Extract the (x, y) coordinate from the center of the cell holding the provided text.  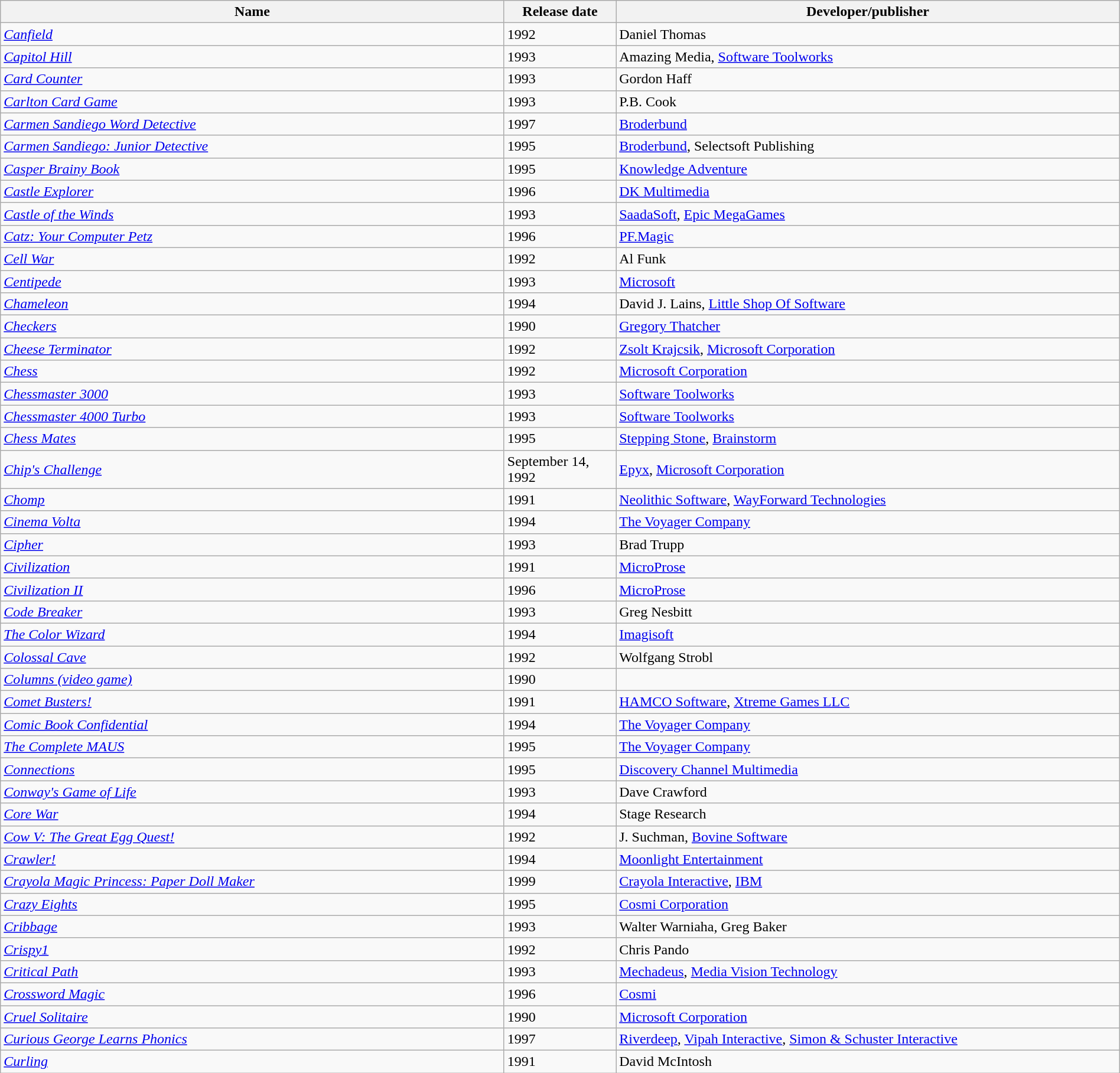
Greg Nesbitt (868, 612)
Daniel Thomas (868, 34)
Broderbund, Selectsoft Publishing (868, 146)
Canfield (253, 34)
Cheese Terminator (253, 349)
Chomp (253, 500)
Capitol Hill (253, 57)
Colossal Cave (253, 657)
PF.Magic (868, 236)
Chris Pando (868, 949)
Cinema Volta (253, 522)
Centipede (253, 282)
Cell War (253, 259)
Civilization II (253, 589)
Castle Explorer (253, 191)
1999 (560, 882)
Knowledge Adventure (868, 169)
Cosmi (868, 994)
Microsoft (868, 282)
Al Funk (868, 259)
David McIntosh (868, 1062)
Cribbage (253, 927)
Curious George Learns Phonics (253, 1039)
Carlton Card Game (253, 102)
Stepping Stone, Brainstorm (868, 439)
HAMCO Software, Xtreme Games LLC (868, 702)
Crossword Magic (253, 994)
David J. Lains, Little Shop Of Software (868, 304)
The Complete MAUS (253, 747)
Moonlight Entertainment (868, 859)
Name (253, 12)
Civilization (253, 567)
Crispy1 (253, 949)
Cow V: The Great Egg Quest! (253, 837)
Connections (253, 769)
Brad Trupp (868, 544)
Chessmaster 3000 (253, 394)
Chess Mates (253, 439)
Curling (253, 1062)
Crazy Eights (253, 904)
Amazing Media, Software Toolworks (868, 57)
Code Breaker (253, 612)
Epyx, Microsoft Corporation (868, 469)
Broderbund (868, 124)
Checkers (253, 327)
Cipher (253, 544)
Crawler! (253, 859)
Casper Brainy Book (253, 169)
September 14, 1992 (560, 469)
Developer/publisher (868, 12)
Conway's Game of Life (253, 792)
Discovery Channel Multimedia (868, 769)
Gordon Haff (868, 79)
DK Multimedia (868, 191)
Stage Research (868, 814)
Dave Crawford (868, 792)
Crayola Interactive, IBM (868, 882)
The Color Wizard (253, 634)
Wolfgang Strobl (868, 657)
Chess (253, 371)
Critical Path (253, 971)
Castle of the Winds (253, 214)
J. Suchman, Bovine Software (868, 837)
Core War (253, 814)
Riverdeep, Vipah Interactive, Simon & Schuster Interactive (868, 1039)
Carmen Sandiego: Junior Detective (253, 146)
Comic Book Confidential (253, 725)
Release date (560, 12)
Comet Busters! (253, 702)
Chip's Challenge (253, 469)
SaadaSoft, Epic MegaGames (868, 214)
Carmen Sandiego Word Detective (253, 124)
Neolithic Software, WayForward Technologies (868, 500)
Mechadeus, Media Vision Technology (868, 971)
Chessmaster 4000 Turbo (253, 416)
Cosmi Corporation (868, 904)
Crayola Magic Princess: Paper Doll Maker (253, 882)
Imagisoft (868, 634)
Zsolt Krajcsik, Microsoft Corporation (868, 349)
Columns (video game) (253, 680)
Card Counter (253, 79)
P.B. Cook (868, 102)
Walter Warniaha, Greg Baker (868, 927)
Gregory Thatcher (868, 327)
Chameleon (253, 304)
Cruel Solitaire (253, 1016)
Catz: Your Computer Petz (253, 236)
